Locate the cell with the specified text and output its [x, y] center coordinate. 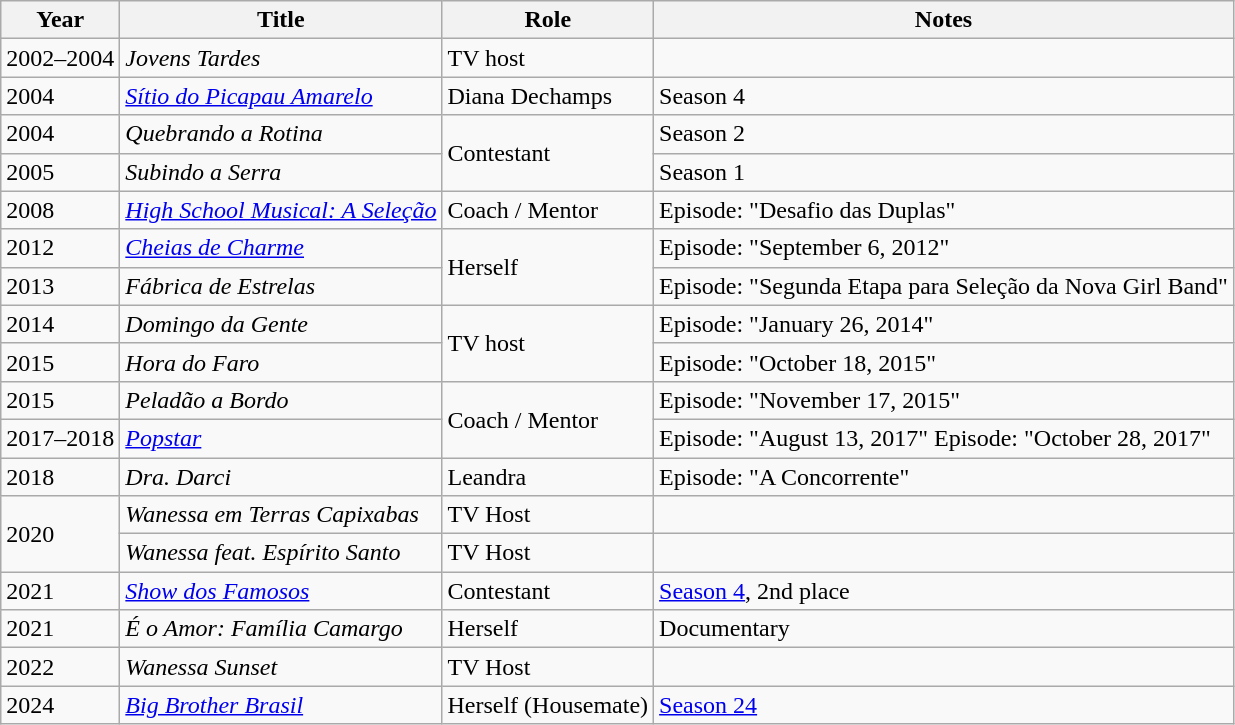
Documentary [944, 629]
Popstar [281, 438]
2005 [60, 172]
Year [60, 20]
Wanessa Sunset [281, 667]
Season 4, 2nd place [944, 591]
Peladão a Bordo [281, 400]
Episode: "September 6, 2012" [944, 248]
2017–2018 [60, 438]
Diana Dechamps [548, 96]
Subindo a Serra [281, 172]
Season 1 [944, 172]
Episode: "A Concorrente" [944, 477]
Episode: "Segunda Etapa para Seleção da Nova Girl Band" [944, 286]
Notes [944, 20]
É o Amor: Família Camargo [281, 629]
2002–2004 [60, 58]
2012 [60, 248]
2014 [60, 324]
Episode: "Desafio das Duplas" [944, 210]
Episode: "January 26, 2014" [944, 324]
Jovens Tardes [281, 58]
2008 [60, 210]
Season 24 [944, 705]
Role [548, 20]
Episode: "August 13, 2017" Episode: "October 28, 2017" [944, 438]
Show dos Famosos [281, 591]
Cheias de Charme [281, 248]
Season 2 [944, 134]
Herself (Housemate) [548, 705]
Dra. Darci [281, 477]
2024 [60, 705]
Hora do Faro [281, 362]
2018 [60, 477]
Quebrando a Rotina [281, 134]
Domingo da Gente [281, 324]
Season 4 [944, 96]
Wanessa feat. Espírito Santo [281, 553]
Title [281, 20]
Episode: "October 18, 2015" [944, 362]
Big Brother Brasil [281, 705]
Episode: "November 17, 2015" [944, 400]
2020 [60, 534]
High School Musical: A Seleção [281, 210]
2022 [60, 667]
Wanessa em Terras Capixabas [281, 515]
Leandra [548, 477]
Fábrica de Estrelas [281, 286]
2013 [60, 286]
Sítio do Picapau Amarelo [281, 96]
